Find where the given text appears and provide that cell's center as (X, Y) coordinate. 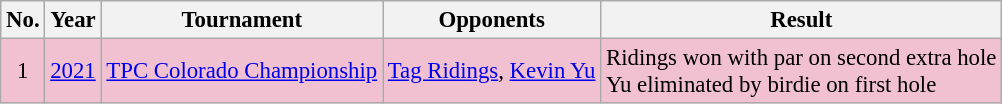
No. (23, 20)
Tag Ridings, Kevin Yu (491, 72)
Year (73, 20)
TPC Colorado Championship (242, 72)
2021 (73, 72)
1 (23, 72)
Ridings won with par on second extra holeYu eliminated by birdie on first hole (802, 72)
Tournament (242, 20)
Result (802, 20)
Opponents (491, 20)
